Extract the (x, y) coordinate from the center of the cell holding the provided text.  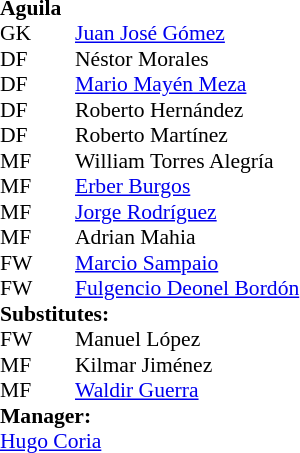
Manager: (150, 416)
William Torres Alegría (187, 161)
Néstor Morales (187, 59)
Substitutes: (150, 314)
Adrian Mahia (187, 237)
Kilmar Jiménez (187, 365)
Fulgencio Deonel Bordón (187, 289)
Roberto Hernández (187, 110)
Marcio Sampaio (187, 263)
Manuel López (187, 339)
Erber Burgos (187, 187)
Jorge Rodríguez (187, 212)
GK (19, 33)
Juan José Gómez (187, 33)
Roberto Martínez (187, 135)
Mario Mayén Meza (187, 85)
Waldir Guerra (187, 391)
